Provide the (x, y) coordinate of the cell's center where the given text is located.  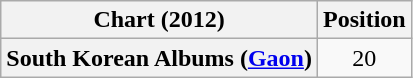
20 (364, 58)
Position (364, 20)
Chart (2012) (160, 20)
South Korean Albums (Gaon) (160, 58)
